Provide the (x, y) coordinate of the cell's center where the given text is located.  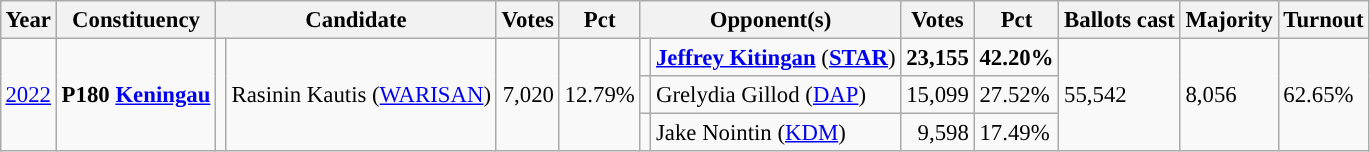
Grelydia Gillod (DAP) (776, 95)
9,598 (938, 133)
Majority (1229, 20)
27.52% (1016, 95)
Rasinin Kautis (WARISAN) (361, 94)
42.20% (1016, 57)
12.79% (600, 94)
62.65% (1324, 94)
23,155 (938, 57)
Opponent(s) (770, 20)
17.49% (1016, 133)
2022 (28, 94)
Year (28, 20)
55,542 (1120, 94)
P180 Keningau (136, 94)
Constituency (136, 20)
Turnout (1324, 20)
7,020 (528, 94)
15,099 (938, 95)
Candidate (356, 20)
Ballots cast (1120, 20)
8,056 (1229, 94)
Jake Nointin (KDM) (776, 133)
Jeffrey Kitingan (STAR) (776, 57)
